Detect which cell encompasses the target text, then output its [x, y] center coordinate. 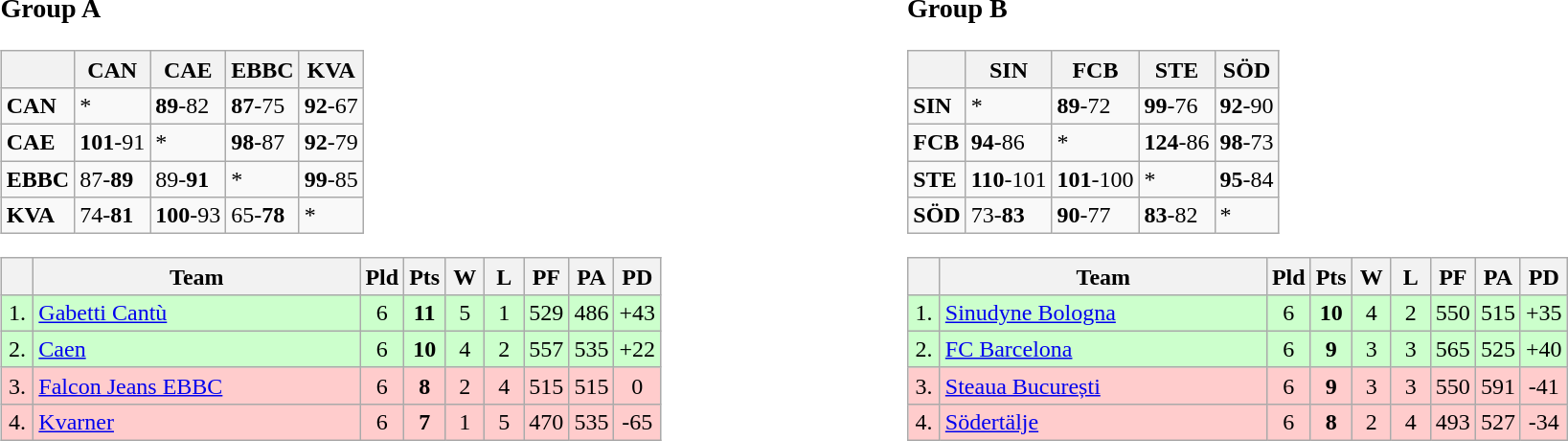
+40 [1544, 349]
Falcon Jeans EBBC [197, 385]
493 [1452, 422]
Steaua București [1103, 385]
101-100 [1096, 179]
Kvarner [197, 422]
65-78 [262, 216]
73-83 [1009, 216]
99-76 [1176, 105]
527 [1498, 422]
-65 [638, 422]
529 [546, 313]
11 [425, 313]
89-72 [1096, 105]
87-89 [113, 179]
-34 [1544, 422]
92-90 [1247, 105]
98-87 [262, 143]
110-101 [1009, 179]
89-82 [188, 105]
525 [1498, 349]
FC Barcelona [1103, 349]
87-75 [262, 105]
89-91 [188, 179]
+43 [638, 313]
470 [546, 422]
+22 [638, 349]
95-84 [1247, 179]
565 [1452, 349]
557 [546, 349]
92-79 [331, 143]
486 [592, 313]
98-73 [1247, 143]
83-82 [1176, 216]
Gabetti Cantù [197, 313]
99-85 [331, 179]
Caen [197, 349]
94-86 [1009, 143]
-41 [1544, 385]
90-77 [1096, 216]
0 [638, 385]
74-81 [113, 216]
7 [425, 422]
Södertälje [1103, 422]
124-86 [1176, 143]
591 [1498, 385]
92-67 [331, 105]
Sinudyne Bologna [1103, 313]
101-91 [113, 143]
100-93 [188, 216]
+35 [1544, 313]
